Extract the [X, Y] coordinate from the center of the cell holding the provided text.  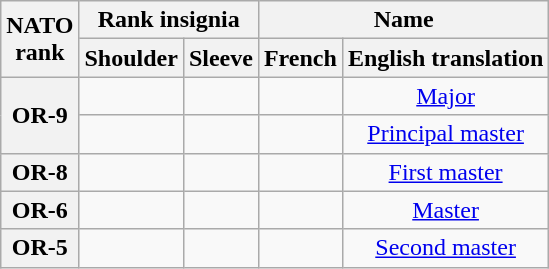
OR-8 [40, 172]
OR-9 [40, 115]
Principal master [445, 134]
Second master [445, 248]
OR-5 [40, 248]
OR-6 [40, 210]
NATOrank [40, 39]
First master [445, 172]
Rank insignia [168, 20]
English translation [445, 58]
Master [445, 210]
Name [403, 20]
French [300, 58]
Major [445, 96]
Sleeve [220, 58]
Shoulder [131, 58]
